Detect which cell encompasses the target text, then output its (x, y) center coordinate. 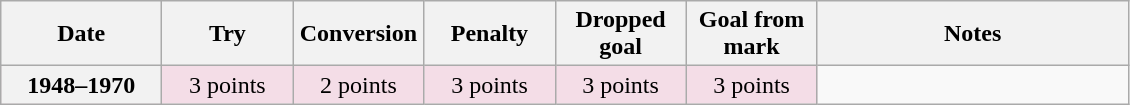
Goal from mark (752, 34)
Dropped goal (620, 34)
Conversion (358, 34)
Penalty (490, 34)
1948–1970 (82, 85)
Try (228, 34)
Date (82, 34)
2 points (358, 85)
Notes (972, 34)
